Provide the [X, Y] coordinate of the cell's center where the given text is located.  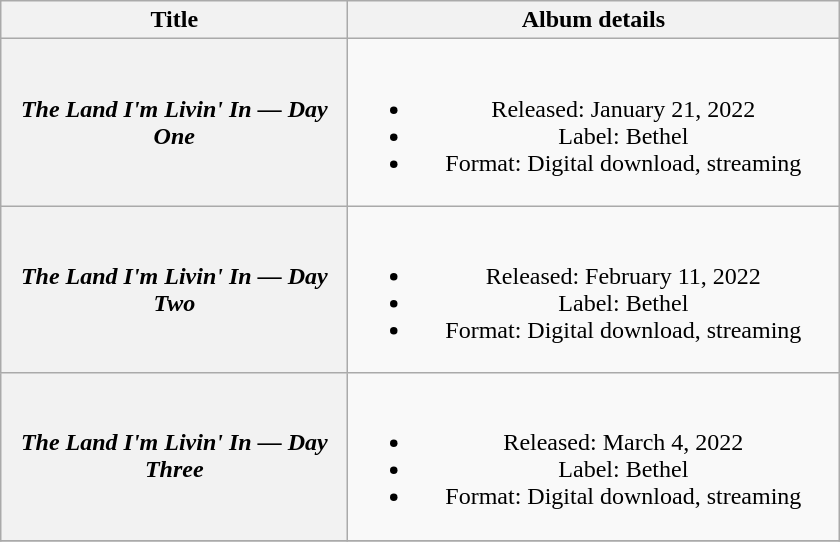
The Land I'm Livin' In — Day One [174, 122]
Title [174, 20]
The Land I'm Livin' In — Day Three [174, 456]
Album details [594, 20]
Released: February 11, 2022Label: BethelFormat: Digital download, streaming [594, 290]
The Land I'm Livin' In — Day Two [174, 290]
Released: March 4, 2022Label: BethelFormat: Digital download, streaming [594, 456]
Released: January 21, 2022Label: BethelFormat: Digital download, streaming [594, 122]
